Identify which cell holds the provided text, then report its [X, Y] central coordinate. 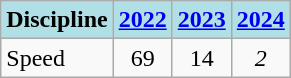
2024 [260, 20]
2022 [142, 20]
Speed [57, 58]
14 [202, 58]
2 [260, 58]
2023 [202, 20]
Discipline [57, 20]
69 [142, 58]
